Return (x, y) of the center of cell containing provided text 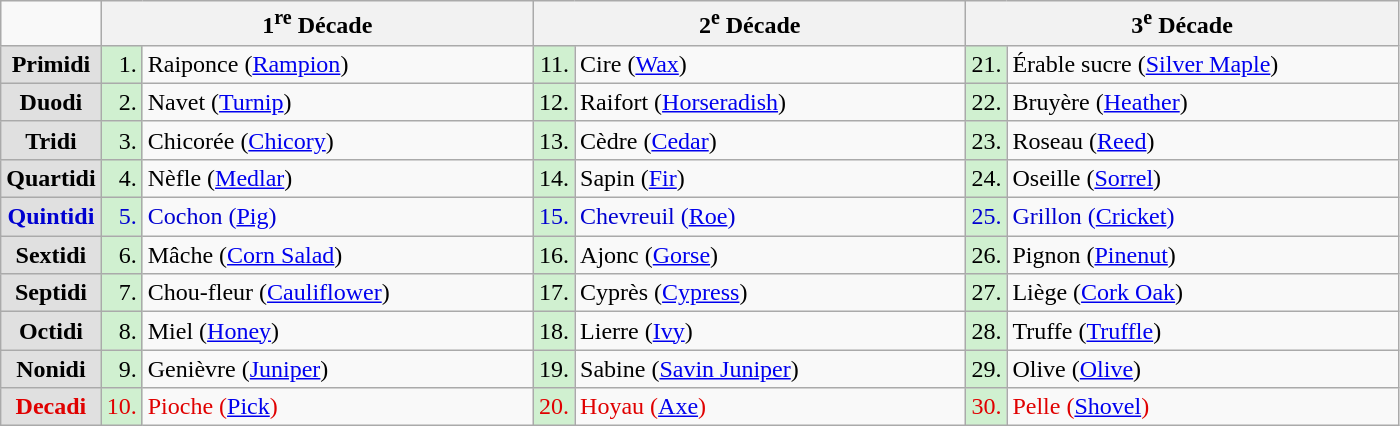
Ajonc (Gorse) (770, 255)
2. (122, 102)
Quartidi (51, 178)
Septidi (51, 293)
14. (554, 178)
Decadi (51, 407)
4. (122, 178)
5. (122, 217)
6. (122, 255)
26. (986, 255)
Hoyau (Axe) (770, 407)
Grillon (Cricket) (1202, 217)
Navet (Turnip) (338, 102)
11. (554, 64)
Duodi (51, 102)
15. (554, 217)
18. (554, 331)
Olive (Olive) (1202, 369)
20. (554, 407)
Tridi (51, 140)
9. (122, 369)
1re Décade (317, 24)
Liège (Cork Oak) (1202, 293)
Cire (Wax) (770, 64)
Bruyère (Heather) (1202, 102)
Genièvre (Juniper) (338, 369)
24. (986, 178)
16. (554, 255)
12. (554, 102)
23. (986, 140)
3e Décade (1182, 24)
Chou-fleur (Cauliflower) (338, 293)
Sextidi (51, 255)
1. (122, 64)
Pioche (Pick) (338, 407)
13. (554, 140)
27. (986, 293)
29. (986, 369)
Cèdre (Cedar) (770, 140)
25. (986, 217)
2e Décade (750, 24)
17. (554, 293)
Érable sucre (Silver Maple) (1202, 64)
Pignon (Pinenut) (1202, 255)
30. (986, 407)
Raifort (Horseradish) (770, 102)
Primidi (51, 64)
Chevreuil (Roe) (770, 217)
Quintidi (51, 217)
8. (122, 331)
28. (986, 331)
Octidi (51, 331)
10. (122, 407)
Raiponce (Rampion) (338, 64)
Chicorée (Chicory) (338, 140)
Sabine (Savin Juniper) (770, 369)
22. (986, 102)
Oseille (Sorrel) (1202, 178)
Sapin (Fir) (770, 178)
19. (554, 369)
Truffe (Truffle) (1202, 331)
Cyprès (Cypress) (770, 293)
3. (122, 140)
21. (986, 64)
7. (122, 293)
Nonidi (51, 369)
Nèfle (Medlar) (338, 178)
Lierre (Ivy) (770, 331)
Roseau (Reed) (1202, 140)
Cochon (Pig) (338, 217)
Pelle (Shovel) (1202, 407)
Mâche (Corn Salad) (338, 255)
Miel (Honey) (338, 331)
